Output the (x, y) coordinate of the center of the cell containing the given text.  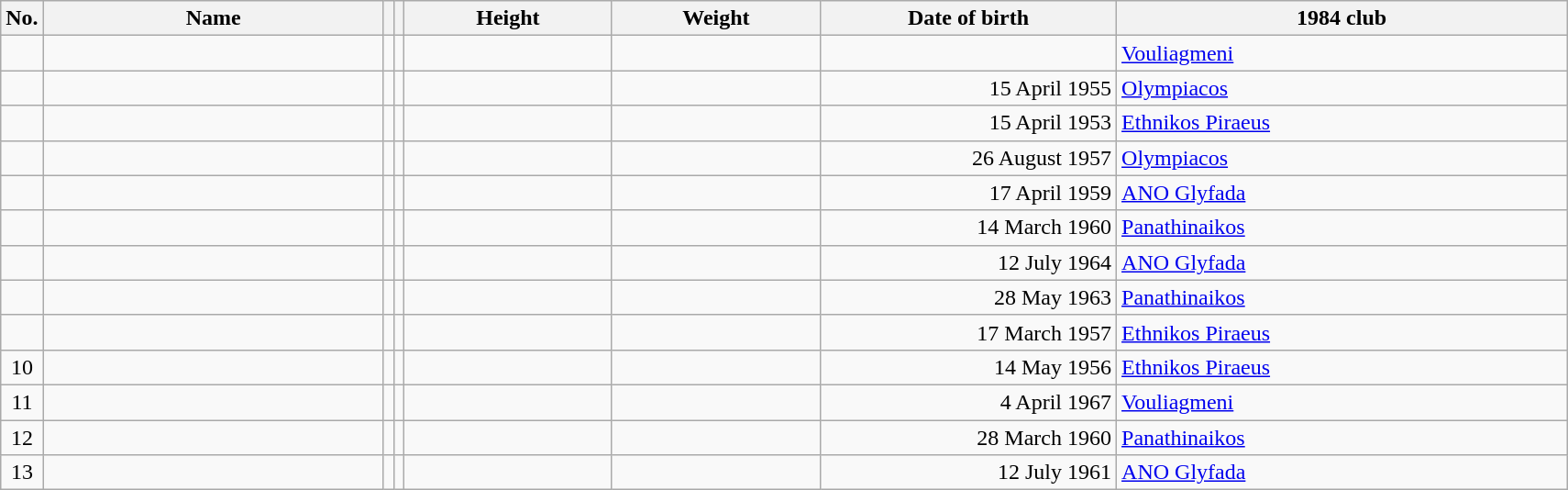
15 April 1953 (968, 123)
Height (508, 18)
1984 club (1342, 18)
12 (22, 438)
11 (22, 402)
12 July 1961 (968, 473)
Date of birth (968, 18)
26 August 1957 (968, 158)
No. (22, 18)
15 April 1955 (968, 88)
17 March 1957 (968, 332)
28 May 1963 (968, 297)
Weight (715, 18)
12 July 1964 (968, 262)
28 March 1960 (968, 438)
4 April 1967 (968, 402)
17 April 1959 (968, 193)
13 (22, 473)
14 May 1956 (968, 367)
14 March 1960 (968, 228)
Name (213, 18)
10 (22, 367)
